Determine the (x, y) coordinate at the center of the cell enclosing the given text.  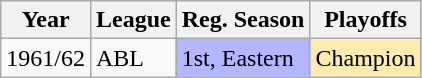
Year (46, 20)
ABL (133, 58)
Playoffs (366, 20)
1st, Eastern (243, 58)
League (133, 20)
Reg. Season (243, 20)
1961/62 (46, 58)
Champion (366, 58)
